Output the (x, y) coordinate of the center of the cell containing the given text.  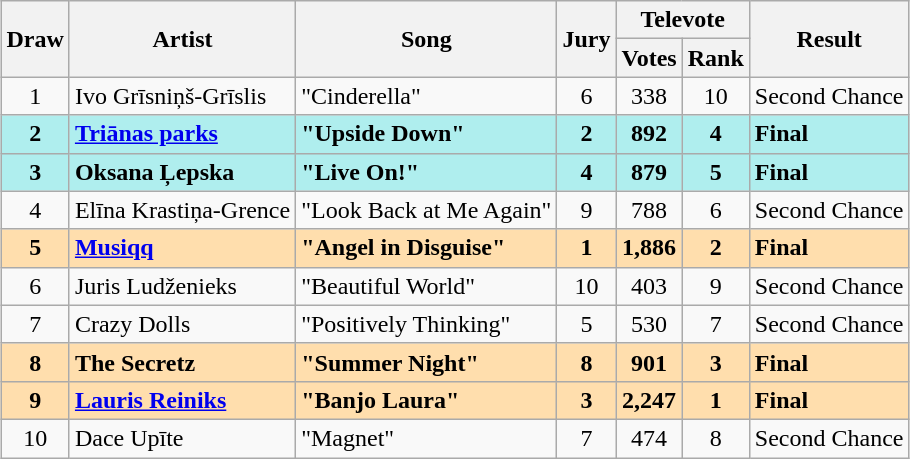
474 (649, 438)
Juris Ludženieks (182, 286)
Oksana Ļepska (182, 172)
Result (829, 39)
"Look Back at Me Again" (426, 210)
Lauris Reiniks (182, 400)
"Magnet" (426, 438)
Triānas parks (182, 134)
901 (649, 362)
"Upside Down" (426, 134)
892 (649, 134)
"Beautiful World" (426, 286)
Crazy Dolls (182, 324)
338 (649, 96)
788 (649, 210)
Musiqq (182, 248)
Elīna Krastiņa-Grence (182, 210)
"Cinderella" (426, 96)
Votes (649, 58)
"Angel in Disguise" (426, 248)
The Secretz (182, 362)
"Summer Night" (426, 362)
"Live On!" (426, 172)
"Positively Thinking" (426, 324)
879 (649, 172)
530 (649, 324)
Song (426, 39)
"Banjo Laura" (426, 400)
403 (649, 286)
Draw (35, 39)
1,886 (649, 248)
Artist (182, 39)
Jury (586, 39)
Dace Upīte (182, 438)
Ivo Grīsniņš-Grīslis (182, 96)
2,247 (649, 400)
Televote (682, 20)
Rank (716, 58)
